Scan for the cell matching the given text and deliver its [X, Y] coordinate at center. 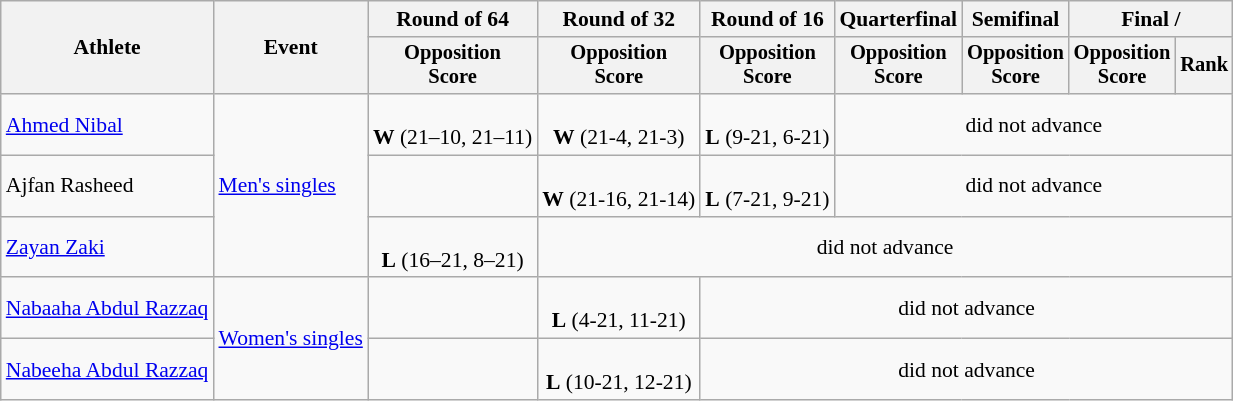
Event [290, 48]
L (7-21, 9-21) [767, 186]
Zayan Zaki [108, 248]
Semifinal [1016, 19]
L (10-21, 12-21) [618, 370]
W (21-16, 21-14) [618, 186]
Women's singles [290, 339]
L (4-21, 11-21) [618, 308]
L (9-21, 6-21) [767, 124]
Round of 64 [452, 19]
W (21–10, 21–11) [452, 124]
Final / [1151, 19]
Quarterfinal [899, 19]
W (21-4, 21-3) [618, 124]
Men's singles [290, 186]
Round of 32 [618, 19]
Nabeeha Abdul Razzaq [108, 370]
Round of 16 [767, 19]
Ajfan Rasheed [108, 186]
Ahmed Nibal [108, 124]
Rank [1204, 66]
Nabaaha Abdul Razzaq [108, 308]
L (16–21, 8–21) [452, 248]
Athlete [108, 48]
